Detect which cell encompasses the target text, then output its [x, y] center coordinate. 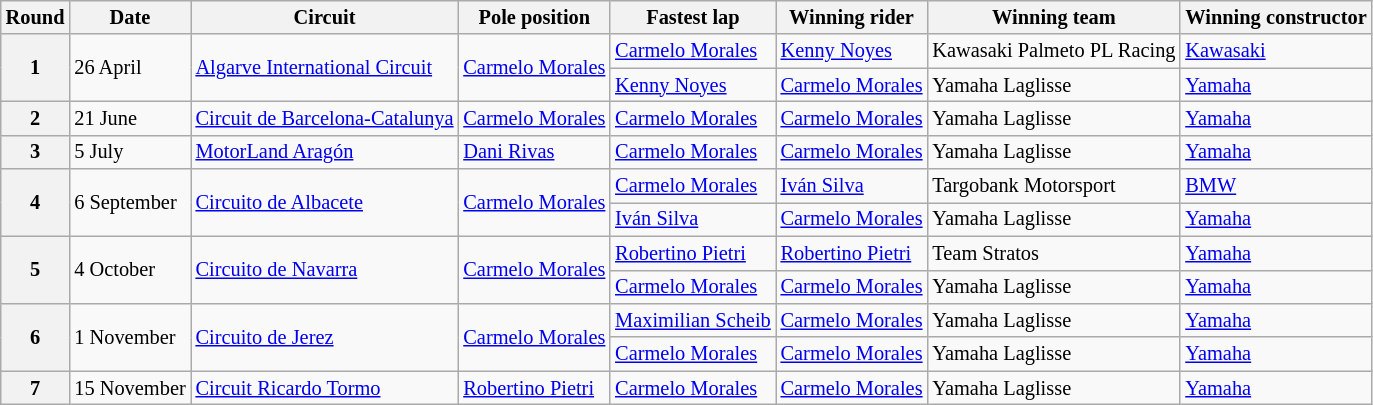
26 April [130, 68]
Team Stratos [1054, 253]
Circuit de Barcelona-Catalunya [325, 118]
5 July [130, 152]
MotorLand Aragón [325, 152]
Kawasaki [1276, 51]
4 [36, 202]
1 [36, 68]
21 June [130, 118]
Date [130, 17]
6 [36, 336]
Circuito de Navarra [325, 270]
Circuito de Jerez [325, 336]
5 [36, 270]
Circuit [325, 17]
Fastest lap [692, 17]
Maximilian Scheib [692, 320]
3 [36, 152]
7 [36, 388]
15 November [130, 388]
Targobank Motorsport [1054, 186]
Dani Rivas [534, 152]
2 [36, 118]
Round [36, 17]
6 September [130, 202]
Winning rider [852, 17]
BMW [1276, 186]
Circuito de Albacete [325, 202]
Winning team [1054, 17]
4 October [130, 270]
Winning constructor [1276, 17]
1 November [130, 336]
Circuit Ricardo Tormo [325, 388]
Pole position [534, 17]
Kawasaki Palmeto PL Racing [1054, 51]
Algarve International Circuit [325, 68]
